Find where the given text appears and provide that cell's center as (x, y) coordinate. 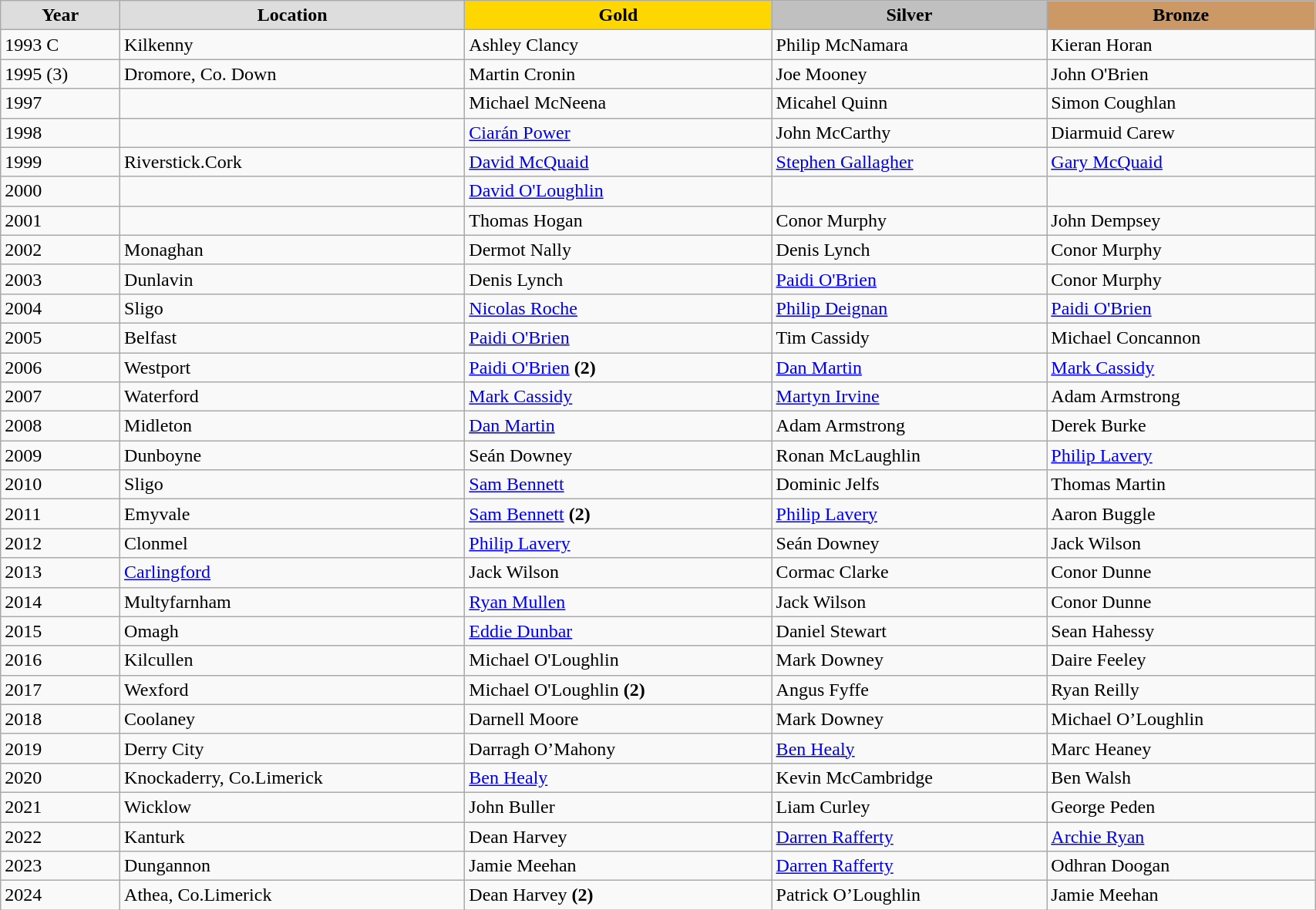
2023 (60, 866)
Ashley Clancy (618, 45)
2016 (60, 660)
Westport (293, 368)
1997 (60, 103)
Derek Burke (1181, 426)
Philip McNamara (910, 45)
2024 (60, 895)
Martin Cronin (618, 74)
Martyn Irvine (910, 397)
Sam Bennett (618, 485)
Midleton (293, 426)
Michael O'Loughlin (2) (618, 690)
Stephen Gallagher (910, 162)
Bronze (1181, 15)
2004 (60, 308)
Clonmel (293, 543)
Derry City (293, 748)
Multyfarnham (293, 602)
Knockaderry, Co.Limerick (293, 777)
2018 (60, 719)
Dean Harvey (2) (618, 895)
Gary McQuaid (1181, 162)
Paidi O'Brien (2) (618, 368)
David O'Loughlin (618, 191)
2011 (60, 514)
2003 (60, 279)
Thomas Martin (1181, 485)
Darragh O’Mahony (618, 748)
John Dempsey (1181, 220)
2009 (60, 455)
2000 (60, 191)
Coolaney (293, 719)
Carlingford (293, 573)
Kilkenny (293, 45)
Dominic Jelfs (910, 485)
Angus Fyffe (910, 690)
Micahel Quinn (910, 103)
Athea, Co.Limerick (293, 895)
Wicklow (293, 807)
Sam Bennett (2) (618, 514)
1999 (60, 162)
Joe Mooney (910, 74)
George Peden (1181, 807)
Kanturk (293, 836)
Nicolas Roche (618, 308)
Michael O'Loughlin (618, 660)
Gold (618, 15)
Dunboyne (293, 455)
Daniel Stewart (910, 631)
Ben Walsh (1181, 777)
Patrick O’Loughlin (910, 895)
Sean Hahessy (1181, 631)
2021 (60, 807)
2010 (60, 485)
Simon Coughlan (1181, 103)
Michael McNeena (618, 103)
Cormac Clarke (910, 573)
Waterford (293, 397)
Dermot Nally (618, 250)
2014 (60, 602)
Liam Curley (910, 807)
2002 (60, 250)
Dean Harvey (618, 836)
Ryan Mullen (618, 602)
2020 (60, 777)
2019 (60, 748)
Year (60, 15)
Location (293, 15)
2015 (60, 631)
John McCarthy (910, 133)
Ciarán Power (618, 133)
1995 (3) (60, 74)
Monaghan (293, 250)
John O'Brien (1181, 74)
2005 (60, 337)
Archie Ryan (1181, 836)
2001 (60, 220)
Belfast (293, 337)
Daire Feeley (1181, 660)
1993 C (60, 45)
Dunlavin (293, 279)
Kieran Horan (1181, 45)
Marc Heaney (1181, 748)
Darnell Moore (618, 719)
Omagh (293, 631)
Kevin McCambridge (910, 777)
2012 (60, 543)
Eddie Dunbar (618, 631)
Odhran Doogan (1181, 866)
2022 (60, 836)
Emyvale (293, 514)
Silver (910, 15)
2008 (60, 426)
John Buller (618, 807)
Tim Cassidy (910, 337)
1998 (60, 133)
Ryan Reilly (1181, 690)
Thomas Hogan (618, 220)
Philip Deignan (910, 308)
David McQuaid (618, 162)
Aaron Buggle (1181, 514)
2013 (60, 573)
Riverstick.Cork (293, 162)
Michael Concannon (1181, 337)
Ronan McLaughlin (910, 455)
Dungannon (293, 866)
Michael O’Loughlin (1181, 719)
2017 (60, 690)
2006 (60, 368)
Wexford (293, 690)
2007 (60, 397)
Kilcullen (293, 660)
Diarmuid Carew (1181, 133)
Dromore, Co. Down (293, 74)
